Provide the (X, Y) coordinate of the cell's center where the given text is located.  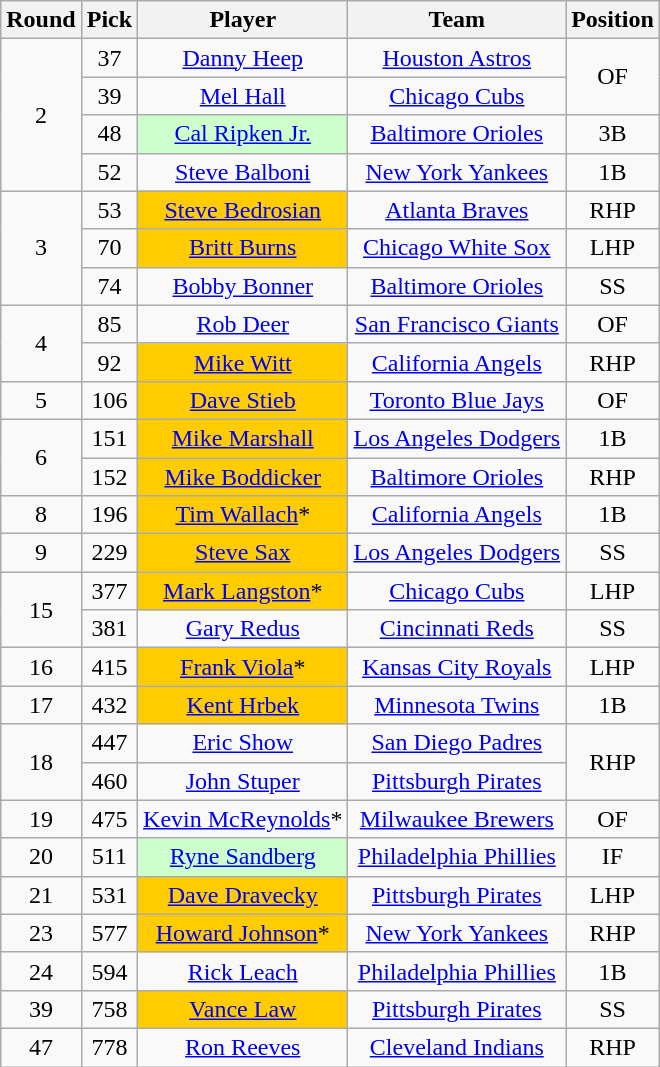
37 (109, 58)
Ron Reeves (243, 1047)
Frank Viola* (243, 667)
Dave Stieb (243, 400)
Ryne Sandberg (243, 857)
Mike Marshall (243, 438)
Mel Hall (243, 96)
24 (41, 971)
Kent Hrbek (243, 705)
778 (109, 1047)
4 (41, 343)
Houston Astros (457, 58)
74 (109, 286)
Chicago White Sox (457, 248)
758 (109, 1009)
Mike Witt (243, 362)
2 (41, 115)
15 (41, 610)
Eric Show (243, 743)
151 (109, 438)
Vance Law (243, 1009)
Cal Ripken Jr. (243, 134)
21 (41, 895)
53 (109, 210)
3B (613, 134)
Player (243, 20)
Rob Deer (243, 324)
Minnesota Twins (457, 705)
Gary Redus (243, 629)
17 (41, 705)
577 (109, 933)
Tim Wallach* (243, 515)
196 (109, 515)
229 (109, 553)
85 (109, 324)
531 (109, 895)
Steve Sax (243, 553)
70 (109, 248)
8 (41, 515)
23 (41, 933)
Rick Leach (243, 971)
106 (109, 400)
5 (41, 400)
Dave Dravecky (243, 895)
Howard Johnson* (243, 933)
9 (41, 553)
16 (41, 667)
Atlanta Braves (457, 210)
Milwaukee Brewers (457, 819)
Steve Bedrosian (243, 210)
Toronto Blue Jays (457, 400)
52 (109, 172)
Position (613, 20)
594 (109, 971)
Cincinnati Reds (457, 629)
152 (109, 477)
6 (41, 457)
San Diego Padres (457, 743)
Kansas City Royals (457, 667)
Danny Heep (243, 58)
Cleveland Indians (457, 1047)
Mark Langston* (243, 591)
IF (613, 857)
Round (41, 20)
511 (109, 857)
Pick (109, 20)
Britt Burns (243, 248)
92 (109, 362)
381 (109, 629)
460 (109, 781)
Kevin McReynolds* (243, 819)
Mike Boddicker (243, 477)
19 (41, 819)
San Francisco Giants (457, 324)
47 (41, 1047)
John Stuper (243, 781)
18 (41, 762)
Steve Balboni (243, 172)
20 (41, 857)
48 (109, 134)
Team (457, 20)
415 (109, 667)
432 (109, 705)
Bobby Bonner (243, 286)
447 (109, 743)
475 (109, 819)
377 (109, 591)
3 (41, 248)
